Find where the given text appears and provide that cell's center as [x, y] coordinate. 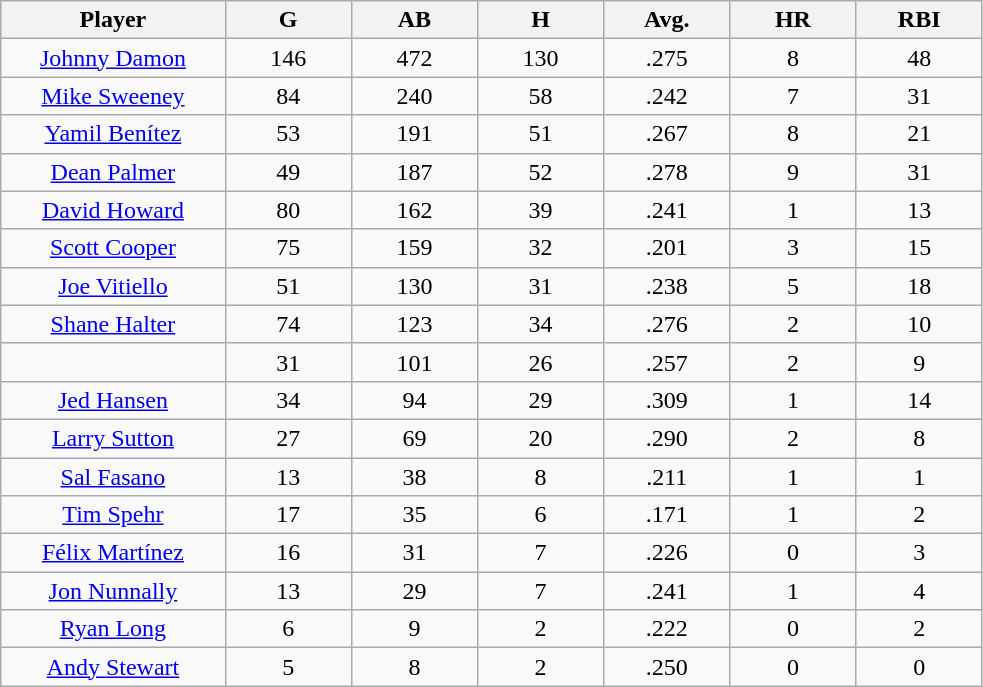
G [288, 20]
Mike Sweeney [113, 96]
94 [414, 400]
.238 [667, 286]
.201 [667, 248]
26 [540, 362]
.267 [667, 134]
Larry Sutton [113, 438]
.276 [667, 324]
Johnny Damon [113, 58]
Dean Palmer [113, 172]
53 [288, 134]
AB [414, 20]
20 [540, 438]
18 [919, 286]
Sal Fasano [113, 477]
472 [414, 58]
.278 [667, 172]
49 [288, 172]
187 [414, 172]
.309 [667, 400]
.275 [667, 58]
84 [288, 96]
162 [414, 210]
27 [288, 438]
.290 [667, 438]
Shane Halter [113, 324]
75 [288, 248]
15 [919, 248]
Jed Hansen [113, 400]
39 [540, 210]
RBI [919, 20]
.257 [667, 362]
Ryan Long [113, 629]
69 [414, 438]
Félix Martínez [113, 553]
.222 [667, 629]
58 [540, 96]
.250 [667, 667]
Player [113, 20]
21 [919, 134]
14 [919, 400]
HR [793, 20]
240 [414, 96]
74 [288, 324]
.211 [667, 477]
101 [414, 362]
17 [288, 515]
38 [414, 477]
.242 [667, 96]
H [540, 20]
16 [288, 553]
Tim Spehr [113, 515]
123 [414, 324]
35 [414, 515]
48 [919, 58]
146 [288, 58]
David Howard [113, 210]
10 [919, 324]
4 [919, 591]
Yamil Benítez [113, 134]
.171 [667, 515]
Joe Vitiello [113, 286]
52 [540, 172]
Jon Nunnally [113, 591]
Scott Cooper [113, 248]
.226 [667, 553]
32 [540, 248]
80 [288, 210]
Avg. [667, 20]
Andy Stewart [113, 667]
159 [414, 248]
191 [414, 134]
